Search for the cell housing the specified text and yield its [x, y] center coordinate. 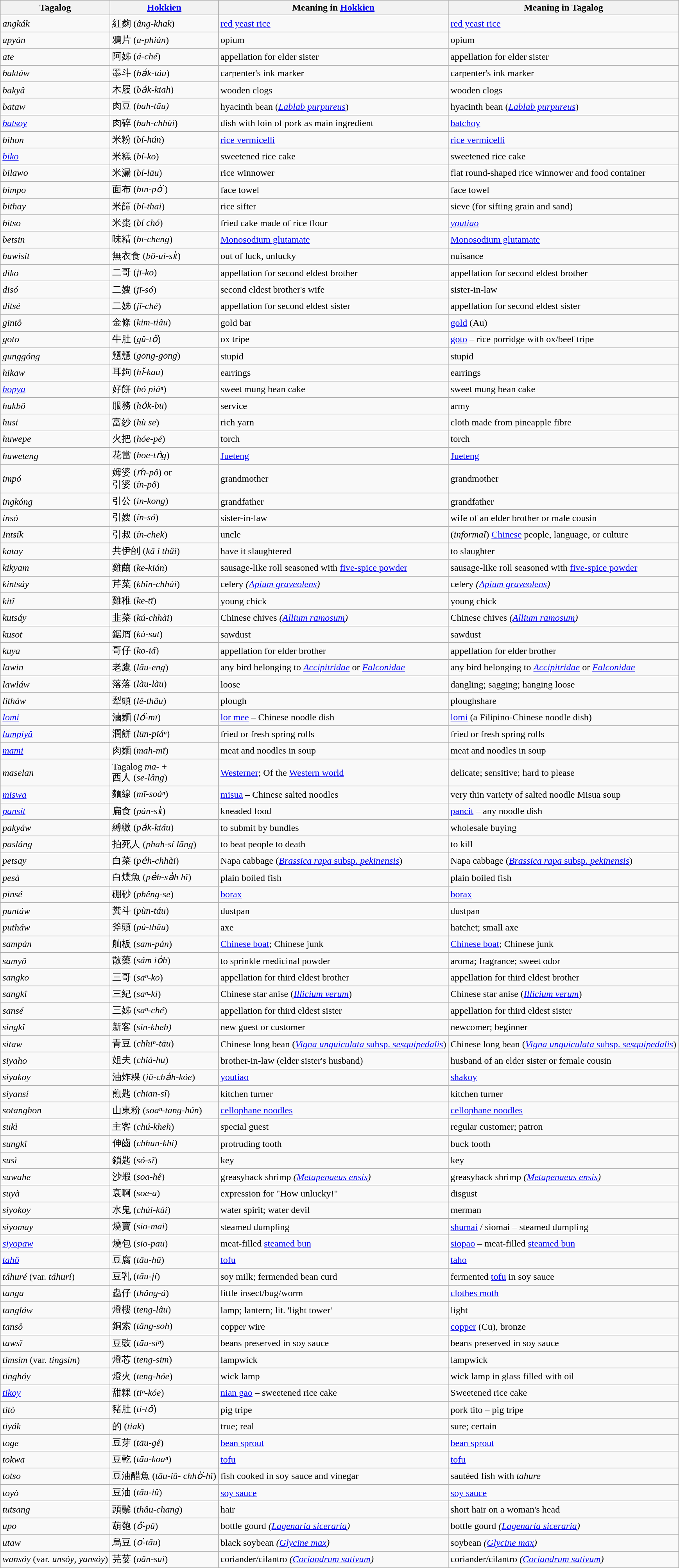
kneaded food [333, 811]
dangling; sagging; hanging loose [564, 684]
misua – Chinese salted noodles [333, 795]
哥仔 (ko-iá) [164, 651]
protruding tooth [333, 1144]
pansít [56, 811]
銅索 (tâng-soh) [164, 1327]
金條 (kim-tiâu) [164, 323]
bihon [56, 140]
husi [56, 423]
Tagalog ma- +西人 (se-lâng) [164, 773]
axe [333, 927]
豆乳 (tāu-jí) [164, 1277]
goto – rice porridge with ox/beef tripe [564, 340]
light [564, 1310]
huwepe [56, 439]
新客 (sin-kheh) [164, 1027]
dish with loin of pork as main ingredient [333, 123]
katay [56, 552]
putháw [56, 927]
tokwa [56, 1459]
to submit by bundles [333, 828]
tikoy [56, 1393]
面布 (bīn-pò͘ ) [164, 190]
buck tooth [564, 1144]
impó [56, 479]
very thin variety of salted noodle Misua soup [564, 795]
戇戇 (gōng-gōng) [164, 356]
expression for "How unlucky!" [333, 1194]
rice sifter [333, 206]
little insect/bug/worm [333, 1294]
hikaw [56, 373]
kikyam [56, 568]
引叔 (ín-chek) [164, 534]
newcomer; beginner [564, 1027]
ploughshare [564, 701]
siyansí [56, 1094]
angkák [56, 23]
三紀 (saⁿ-kì) [164, 994]
merman [564, 1210]
米糕 (bí-ko) [164, 156]
豆豉 (tāu-sīⁿ) [164, 1343]
sampán [56, 945]
二嫂 (jī-só) [164, 290]
brother-in-law (elder sister's husband) [333, 1061]
舢板 (sam-pán) [164, 945]
tangláw [56, 1310]
maselan [56, 773]
老鷹 (lāu-eng) [164, 668]
肉麵 (mah-mī) [164, 751]
共伊刣 (kā i thâi) [164, 552]
的 (tiak) [164, 1427]
tahô [56, 1260]
siyokoy [56, 1210]
白菜 (pe̍h-chhài) [164, 861]
引公 (ín-kong) [164, 502]
fish cooked in soy sauce and vinegar [333, 1477]
copper (Cu), bronze [564, 1327]
gunggóng [56, 356]
姆婆 (ḿ-pô) or引婆 (ín-pô) [164, 479]
ditsé [56, 306]
豆乾 (tāu-koaⁿ) [164, 1459]
plough [333, 701]
燈芯 (teng-sim) [164, 1360]
tutsang [56, 1509]
tiyák [56, 1427]
samyô [56, 961]
miswa [56, 795]
pig tripe [333, 1409]
kintsáy [56, 584]
sotanghon [56, 1110]
have it slaughtered [333, 552]
lamp; lantern; lit. 'light tower' [333, 1310]
husband of an elder sister or female cousin [564, 1061]
花當 (hoe-tǹg) [164, 455]
fried cake made of rice flour [333, 223]
肉碎 (bah-chhùi) [164, 123]
regular customer; patron [564, 1127]
Meaning in Tagalog [564, 8]
tansô [56, 1327]
Sweetened rice cake [564, 1393]
kitî [56, 601]
pesà [56, 877]
betsin [56, 240]
姐夫 (chiá-hu) [164, 1061]
sukì [56, 1127]
hatchet; small axe [564, 927]
special guest [333, 1127]
lumpiyâ [56, 734]
hopya [56, 389]
潤餅 (lūn-piáⁿ) [164, 734]
犁頭 (lê-thâu) [164, 701]
雞繭 (ke-kián) [164, 568]
青豆 (chhiⁿ-tāu) [164, 1044]
滷麵 (ló͘-mī) [164, 717]
toyò [56, 1493]
Tagalog [56, 8]
落落 (làu-làu) [164, 684]
to kill [564, 845]
豆芽 (tāu-gê) [164, 1443]
wansóy (var. unsóy, yansóy) [56, 1559]
uncle [333, 534]
水鬼 (chúi-kúi) [164, 1210]
斧頭 (pú-thâu) [164, 927]
táhuré (var. táhurí) [56, 1277]
扁食 (pán-si̍t) [164, 811]
服務 (ho̍k-bū) [164, 406]
nuisance [564, 256]
鴉片 (a-phiàn) [164, 40]
true; real [333, 1427]
sangkî [56, 994]
二哥 (jī-ko) [164, 273]
disó [56, 290]
主客 (chú-kheh) [164, 1127]
buwisit [56, 256]
clothes moth [564, 1294]
米粉 (bí-hún) [164, 140]
富紗 (hù se) [164, 423]
bataw [56, 107]
baktáw [56, 73]
batsoy [56, 123]
縛繳 (pa̍k-kiáu) [164, 828]
豬肚 (ti-tǒ͘) [164, 1409]
black soybean (Glycine max) [333, 1543]
insó [56, 518]
out of luck, unlucky [333, 256]
service [333, 406]
wick lamp [333, 1377]
木屐 (ba̍k-kiah) [164, 90]
sangko [56, 977]
三姊 (saⁿ-ché) [164, 1011]
燈樓 (teng-lâu) [164, 1310]
頭鬃 (thâu-chang) [164, 1509]
sitaw [56, 1044]
米棗 (bí chó) [164, 223]
delicate; sensitive; hard to please [564, 773]
pinsé [56, 895]
麵線 (mī-soàⁿ) [164, 795]
suyà [56, 1194]
米漏 (bí-lāu) [164, 173]
tanga [56, 1294]
singkî [56, 1027]
ox tripe [333, 340]
goto [56, 340]
紅麴 (âng-khak) [164, 23]
to sprinkle medicinal powder [333, 961]
lor mee – Chinese noodle dish [333, 717]
siyomay [56, 1227]
ingkóng [56, 502]
二姊 (jī-ché) [164, 306]
硼砂 (phêng-se) [164, 895]
耳鉤 (hǐ-kau) [164, 373]
pasláng [56, 845]
(informal) Chinese people, language, or culture [564, 534]
韭菜 (kú-chhài) [164, 618]
totso [56, 1477]
豆油醋魚 (tāu-iû- chhò͘-hî) [164, 1477]
litháw [56, 701]
second eldest brother's wife [333, 290]
燒賣 (sio-mai) [164, 1227]
timsím (var. tingsím) [56, 1360]
biko [56, 156]
petsay [56, 861]
taho [564, 1260]
gintô [56, 323]
toge [56, 1443]
ate [56, 57]
copper wire [333, 1327]
siopao – meat-filled steamed bun [564, 1244]
米篩 (bí-thai) [164, 206]
diko [56, 273]
kutsáy [56, 618]
引嫂 (ín-só) [164, 518]
suwahe [56, 1177]
雞稚 (ke-tī) [164, 601]
散藥 (sám io̍h) [164, 961]
豆腐 (tāu-hū) [164, 1260]
好餅 (hó piáⁿ) [164, 389]
Meaning in Hokkien [333, 8]
bilawo [56, 173]
apyán [56, 40]
batchoy [564, 123]
味精 (bī-cheng) [164, 240]
gold (Au) [564, 323]
lomi [56, 717]
soy milk; fermended bean curd [333, 1277]
sieve (for sifting grain and sand) [564, 206]
upo [56, 1526]
titò [56, 1409]
kuya [56, 651]
蟲仔 (thâng-á) [164, 1294]
hair [333, 1509]
糞斗 (pùn-táu) [164, 911]
伸齒 (chhun-khí) [164, 1144]
to beat people to death [333, 845]
墨斗 (ba̍k-táu) [164, 73]
煎匙 (chian-sî) [164, 1094]
鎖匙 (só-sî) [164, 1160]
siyaho [56, 1061]
無衣食 (bô-ui-si̍t) [164, 256]
tinghóy [56, 1377]
bithay [56, 206]
susì [56, 1160]
soybean (Glycine max) [564, 1543]
衰啊 (soe-a) [164, 1194]
to slaughter [564, 552]
gold bar [333, 323]
water spirit; water devil [333, 1210]
pakyáw [56, 828]
pork tito – pig tripe [564, 1409]
aroma; fragrance; sweet odor [564, 961]
nian gao – sweetened rice cake [333, 1393]
shumai / siomai – steamed dumpling [564, 1227]
白煠魚 (pe̍h-sa̍h hî) [164, 877]
hukbô [56, 406]
tawsî [56, 1343]
沙蝦 (soa-hê) [164, 1177]
rice winnower [333, 173]
燈火 (teng-hóe) [164, 1377]
sungkî [56, 1144]
sure; certain [564, 1427]
lawláw [56, 684]
shakoy [564, 1077]
阿姊 (á-ché) [164, 57]
puntáw [56, 911]
油炸粿 (iû-cha̍h-kóe) [164, 1077]
siyakoy [56, 1077]
mami [56, 751]
Hokkien [164, 8]
wholesale buying [564, 828]
huweteng [56, 455]
steamed dumpling [333, 1227]
bakyâ [56, 90]
pancit – any noodle dish [564, 811]
wife of an elder brother or male cousin [564, 518]
siyopaw [56, 1244]
火把 (hóe-pé) [164, 439]
loose [333, 684]
Westerner; Of the Western world [333, 773]
utaw [56, 1543]
鋸屑 (kù-sut) [164, 634]
芫荽 (oân-sui) [164, 1559]
cloth made from pineapple fibre [564, 423]
拍死人 (phah-sí lāng) [164, 845]
肉豆 (bah-tāu) [164, 107]
rich yarn [333, 423]
bitso [56, 223]
bimpo [56, 190]
sautéed fish with tahure [564, 1477]
燒包 (sio-pau) [164, 1244]
kusot [56, 634]
牛肚 (gû-tǒ͘) [164, 340]
烏豆 (o͘-tāu) [164, 1543]
new guest or customer [333, 1027]
fermented tofu in soy sauce [564, 1277]
meat-filled steamed bun [333, 1244]
sansé [56, 1011]
豆油 (tāu-iû) [164, 1493]
芹菜 (khîn-chhài) [164, 584]
wick lamp in glass filled with oil [564, 1377]
三哥 (saⁿ-ko) [164, 977]
lawin [56, 668]
山東粉 (soaⁿ-tang-hún) [164, 1110]
甜粿 (tiⁿ-kóe) [164, 1393]
flat round-shaped rice winnower and food container [564, 173]
disgust [564, 1194]
Intsík [56, 534]
葫匏 (ô͘-pû) [164, 1526]
army [564, 406]
lomi (a Filipino-Chinese noodle dish) [564, 717]
short hair on a woman's head [564, 1509]
